Scan for the cell matching the given text and deliver its [X, Y] coordinate at center. 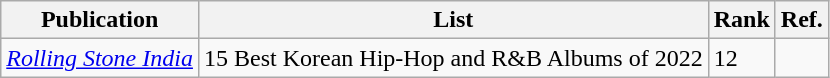
12 [742, 58]
List [453, 20]
15 Best Korean Hip-Hop and R&B Albums of 2022 [453, 58]
Ref. [802, 20]
Publication [100, 20]
Rolling Stone India [100, 58]
Rank [742, 20]
